Determine the (x, y) coordinate at the center of the cell enclosing the given text.  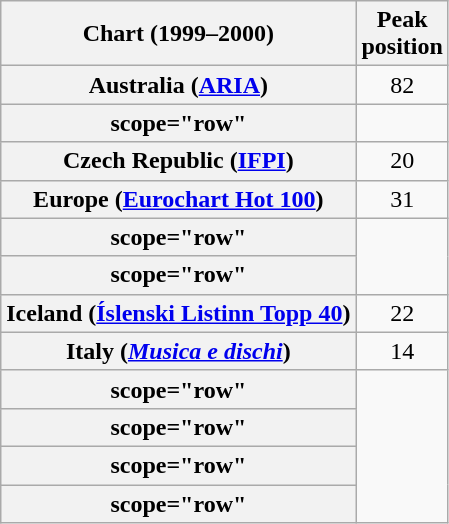
22 (402, 313)
Europe (Eurochart Hot 100) (178, 199)
Italy (Musica e dischi) (178, 351)
82 (402, 85)
31 (402, 199)
Iceland (Íslenski Listinn Topp 40) (178, 313)
20 (402, 161)
Australia (ARIA) (178, 85)
Chart (1999–2000) (178, 34)
Peakposition (402, 34)
14 (402, 351)
Czech Republic (IFPI) (178, 161)
